Find where the given text appears and provide that cell's center as (x, y) coordinate. 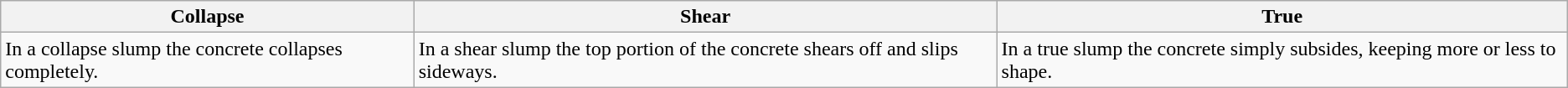
In a collapse slump the concrete collapses completely. (208, 60)
Shear (705, 17)
In a true slump the concrete simply subsides, keeping more or less to shape. (1282, 60)
True (1282, 17)
In a shear slump the top portion of the concrete shears off and slips sideways. (705, 60)
Collapse (208, 17)
